Capture the cell that displays the provided text and extract its (X, Y) central coordinate. 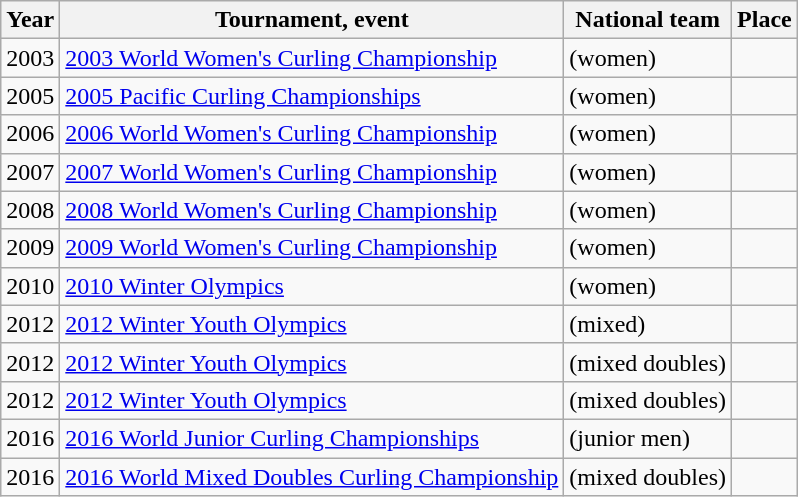
2010 Winter Olympics (312, 286)
2006 World Women's Curling Championship (312, 134)
Year (30, 20)
2003 World Women's Curling Championship (312, 58)
National team (648, 20)
2010 (30, 286)
2008 (30, 210)
2016 World Junior Curling Championships (312, 438)
2009 (30, 248)
2003 (30, 58)
2007 World Women's Curling Championship (312, 172)
2007 (30, 172)
Place (765, 20)
2009 World Women's Curling Championship (312, 248)
Tournament, event (312, 20)
2006 (30, 134)
(junior men) (648, 438)
2005 (30, 96)
2005 Pacific Curling Championships (312, 96)
2008 World Women's Curling Championship (312, 210)
(mixed) (648, 324)
2016 World Mixed Doubles Curling Championship (312, 477)
